Return (x, y) of the center of cell containing provided text 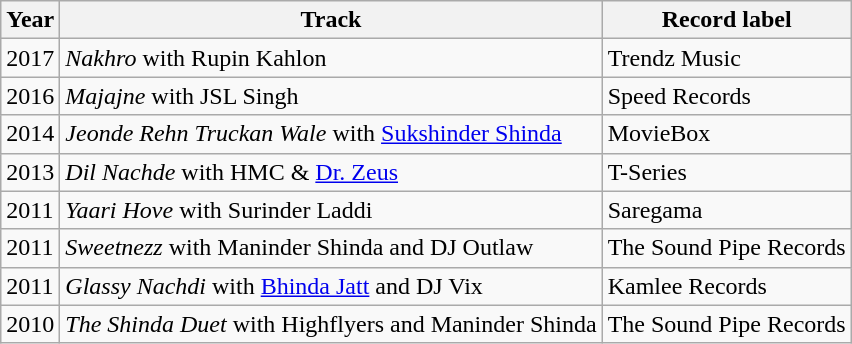
Glassy Nachdi with Bhinda Jatt and DJ Vix (331, 286)
2010 (30, 324)
2017 (30, 58)
Majajne with JSL Singh (331, 96)
The Shinda Duet with Highflyers and Maninder Shinda (331, 324)
Sweetnezz with Maninder Shinda and DJ Outlaw (331, 248)
Jeonde Rehn Truckan Wale with Sukshinder Shinda (331, 134)
2013 (30, 172)
Speed Records (726, 96)
Saregama (726, 210)
Nakhro with Rupin Kahlon (331, 58)
Record label (726, 20)
Year (30, 20)
Trendz Music (726, 58)
Kamlee Records (726, 286)
T-Series (726, 172)
2014 (30, 134)
Track (331, 20)
Dil Nachde with HMC & Dr. Zeus (331, 172)
Yaari Hove with Surinder Laddi (331, 210)
MovieBox (726, 134)
2016 (30, 96)
